Find where the given text appears and provide that cell's center as (x, y) coordinate. 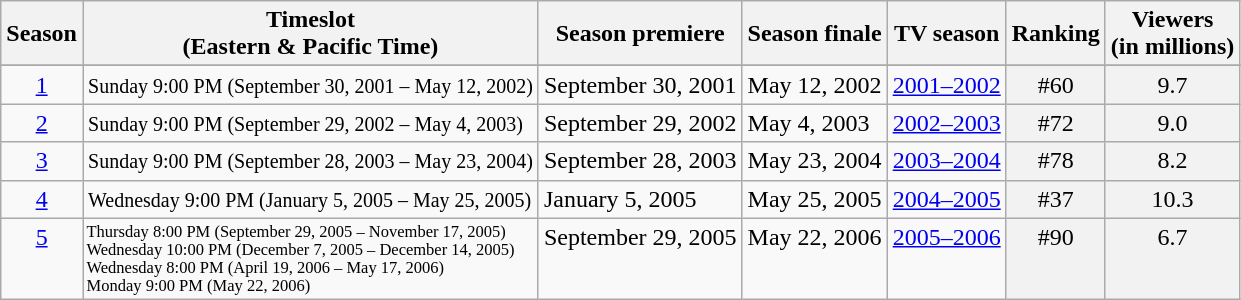
3 (42, 161)
May 4, 2003 (814, 123)
Season premiere (640, 34)
Viewers(in millions) (1172, 34)
8.2 (1172, 161)
10.3 (1172, 199)
Timeslot(Eastern & Pacific Time) (310, 34)
Sunday 9:00 PM (September 30, 2001 – May 12, 2002) (310, 85)
May 25, 2005 (814, 199)
9.0 (1172, 123)
2005–2006 (946, 258)
#37 (1056, 199)
#90 (1056, 258)
2001–2002 (946, 85)
1 (42, 85)
2002–2003 (946, 123)
Ranking (1056, 34)
May 23, 2004 (814, 161)
4 (42, 199)
6.7 (1172, 258)
September 29, 2005 (640, 258)
January 5, 2005 (640, 199)
Wednesday 9:00 PM (January 5, 2005 – May 25, 2005) (310, 199)
#72 (1056, 123)
May 22, 2006 (814, 258)
2004–2005 (946, 199)
Sunday 9:00 PM (September 29, 2002 – May 4, 2003) (310, 123)
2 (42, 123)
2003–2004 (946, 161)
5 (42, 258)
TV season (946, 34)
#78 (1056, 161)
September 28, 2003 (640, 161)
Sunday 9:00 PM (September 28, 2003 – May 23, 2004) (310, 161)
Season (42, 34)
#60 (1056, 85)
9.7 (1172, 85)
September 29, 2002 (640, 123)
Season finale (814, 34)
May 12, 2002 (814, 85)
September 30, 2001 (640, 85)
